Return the (x, y) coordinate for the center point of the cell that contains the specified text.  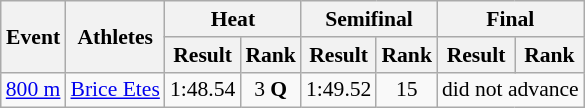
1:48.54 (202, 90)
Brice Etes (114, 90)
Final (510, 19)
3 Q (270, 90)
800 m (34, 90)
did not advance (510, 90)
Heat (233, 19)
Semifinal (369, 19)
15 (406, 90)
Athletes (114, 36)
Event (34, 36)
1:49.52 (338, 90)
